For the text-containing cell, return its midpoint in (X, Y) coordinate format. 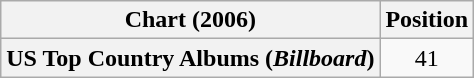
Position (427, 20)
41 (427, 58)
US Top Country Albums (Billboard) (190, 58)
Chart (2006) (190, 20)
